Detect which cell encompasses the target text, then output its [X, Y] center coordinate. 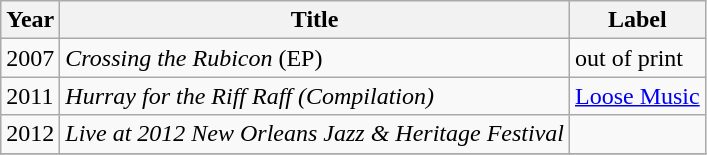
Loose Music [637, 96]
out of print [637, 58]
Label [637, 20]
Hurray for the Riff Raff (Compilation) [315, 96]
Year [30, 20]
2011 [30, 96]
2012 [30, 134]
2007 [30, 58]
Live at 2012 New Orleans Jazz & Heritage Festival [315, 134]
Title [315, 20]
Crossing the Rubicon (EP) [315, 58]
